Pinpoint the cell where the given text exists, returning its [X, Y] midpoint coordinate. 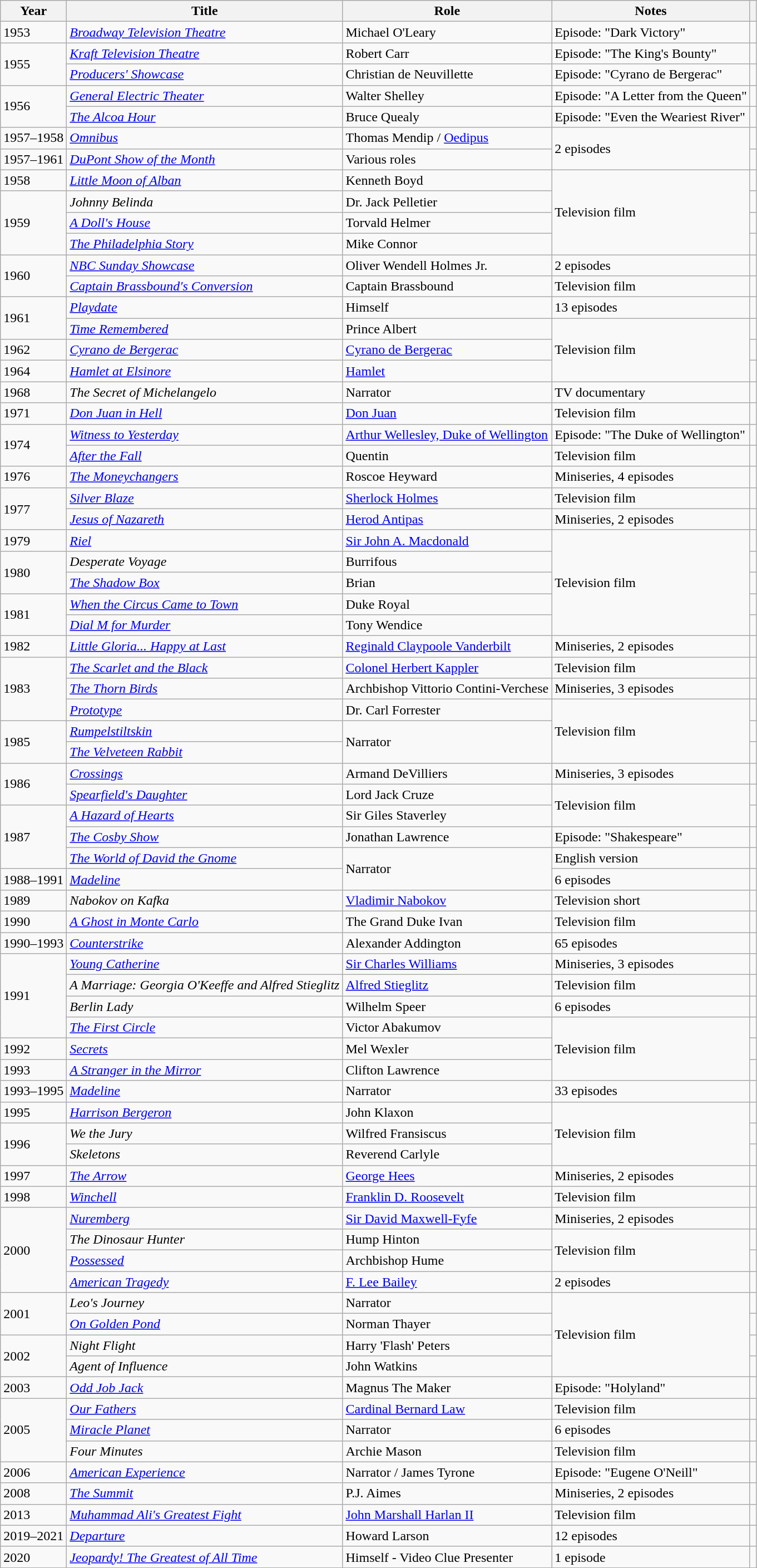
Jonathan Lawrence [447, 837]
Episode: "Cyrano de Bergerac" [651, 75]
Cardinal Bernard Law [447, 1409]
Little Moon of Alban [205, 180]
Sir John A. Macdonald [447, 540]
Colonel Herbert Kappler [447, 668]
Herod Antipas [447, 519]
Brian [447, 583]
Dr. Carl Forrester [447, 710]
The Moneychangers [205, 477]
After the Fall [205, 456]
1983 [33, 689]
1986 [33, 784]
Sherlock Holmes [447, 498]
Christian de Neuvillette [447, 75]
1993 [33, 1070]
Departure [205, 1536]
1997 [33, 1176]
1992 [33, 1049]
1962 [33, 350]
Lord Jack Cruze [447, 795]
1985 [33, 742]
The Alcoa Hour [205, 117]
The Grand Duke Ivan [447, 921]
P.J. Aimes [447, 1493]
2020 [33, 1557]
Our Fathers [205, 1409]
Leo's Journey [205, 1303]
Howard Larson [447, 1536]
Sir Charles Williams [447, 964]
Quentin [447, 456]
2005 [33, 1430]
1979 [33, 540]
Berlin Lady [205, 1007]
The First Circle [205, 1028]
The Scarlet and the Black [205, 668]
1953 [33, 32]
Robert Carr [447, 53]
General Electric Theater [205, 96]
Miracle Planet [205, 1430]
1957–1958 [33, 138]
Jesus of Nazareth [205, 519]
Omnibus [205, 138]
Don Juan in Hell [205, 413]
Torvald Helmer [447, 223]
We the Jury [205, 1133]
Episode: "Eugene O'Neill" [651, 1472]
Captain Brassbound [447, 287]
Alexander Addington [447, 943]
Sir David Maxwell-Fyfe [447, 1218]
1987 [33, 837]
Victor Abakumov [447, 1028]
Silver Blaze [205, 498]
Episode: "The King's Bounty" [651, 53]
Producers' Showcase [205, 75]
Dial M for Murder [205, 625]
Four Minutes [205, 1451]
Winchell [205, 1197]
Dr. Jack Pelletier [447, 201]
Miniseries, 4 episodes [651, 477]
Harry 'Flash' Peters [447, 1345]
2013 [33, 1515]
NBC Sunday Showcase [205, 265]
Prince Albert [447, 329]
Jeopardy! The Greatest of All Time [205, 1557]
65 episodes [651, 943]
12 episodes [651, 1536]
Mike Connor [447, 244]
Thomas Mendip / Oedipus [447, 138]
The Shadow Box [205, 583]
1981 [33, 614]
Oliver Wendell Holmes Jr. [447, 265]
Roscoe Heyward [447, 477]
1976 [33, 477]
A Doll's House [205, 223]
Prototype [205, 710]
Counterstrike [205, 943]
Reverend Carlyle [447, 1155]
Burrifous [447, 561]
1958 [33, 180]
When the Circus Came to Town [205, 604]
DuPont Show of the Month [205, 159]
2019–2021 [33, 1536]
Reginald Claypoole Vanderbilt [447, 647]
2008 [33, 1493]
Skeletons [205, 1155]
Nabokov on Kafka [205, 900]
The Philadelphia Story [205, 244]
American Tragedy [205, 1281]
The Arrow [205, 1176]
The Dinosaur Hunter [205, 1239]
Tony Wendice [447, 625]
Wilhelm Speer [447, 1007]
Clifton Lawrence [447, 1070]
Riel [205, 540]
Arthur Wellesley, Duke of Wellington [447, 435]
1989 [33, 900]
Desperate Voyage [205, 561]
Role [447, 11]
Episode: "Holyland" [651, 1388]
The Summit [205, 1493]
Alfred Stieglitz [447, 985]
Vladimir Nabokov [447, 900]
Sir Giles Staverley [447, 816]
A Hazard of Hearts [205, 816]
Nuremberg [205, 1218]
The Thorn Birds [205, 689]
Franklin D. Roosevelt [447, 1197]
1991 [33, 996]
Agent of Influence [205, 1367]
Archie Mason [447, 1451]
1980 [33, 572]
Broadway Television Theatre [205, 32]
Hamlet at Elsinore [205, 371]
George Hees [447, 1176]
Spearfield's Daughter [205, 795]
Kraft Television Theatre [205, 53]
1971 [33, 413]
Captain Brassbound's Conversion [205, 287]
1993–1995 [33, 1091]
Norman Thayer [447, 1324]
Bruce Quealy [447, 117]
John Marshall Harlan II [447, 1515]
Rumpelstiltskin [205, 731]
1961 [33, 318]
2000 [33, 1250]
33 episodes [651, 1091]
2003 [33, 1388]
Armand DeVilliers [447, 773]
Secrets [205, 1049]
F. Lee Bailey [447, 1281]
2001 [33, 1314]
Michael O'Leary [447, 32]
Archbishop Hume [447, 1260]
Television short [651, 900]
1996 [33, 1144]
1990 [33, 921]
1990–1993 [33, 943]
A Marriage: Georgia O'Keeffe and Alfred Stieglitz [205, 985]
Various roles [447, 159]
The Secret of Michelangelo [205, 392]
Hamlet [447, 371]
Walter Shelley [447, 96]
A Ghost in Monte Carlo [205, 921]
2002 [33, 1356]
Episode: "Even the Weariest River" [651, 117]
Episode: "The Duke of Wellington" [651, 435]
Episode: "Dark Victory" [651, 32]
John Watkins [447, 1367]
Year [33, 11]
Don Juan [447, 413]
1988–1991 [33, 879]
American Experience [205, 1472]
1968 [33, 392]
Episode: "Shakespeare" [651, 837]
Night Flight [205, 1345]
A Stranger in the Mirror [205, 1070]
Crossings [205, 773]
Young Catherine [205, 964]
2006 [33, 1472]
Magnus The Maker [447, 1388]
Johnny Belinda [205, 201]
1995 [33, 1112]
Odd Job Jack [205, 1388]
1955 [33, 64]
1974 [33, 445]
1960 [33, 276]
Kenneth Boyd [447, 180]
Time Remembered [205, 329]
Narrator / James Tyrone [447, 1472]
1964 [33, 371]
The World of David the Gnome [205, 858]
Title [205, 11]
Notes [651, 11]
Episode: "A Letter from the Queen" [651, 96]
Hump Hinton [447, 1239]
1957–1961 [33, 159]
Witness to Yesterday [205, 435]
English version [651, 858]
John Klaxon [447, 1112]
Harrison Bergeron [205, 1112]
1998 [33, 1197]
Himself [447, 308]
1956 [33, 106]
The Velveteen Rabbit [205, 752]
Wilfred Fransiscus [447, 1133]
On Golden Pond [205, 1324]
Playdate [205, 308]
1982 [33, 647]
Possessed [205, 1260]
1977 [33, 509]
Little Gloria... Happy at Last [205, 647]
Himself - Video Clue Presenter [447, 1557]
1 episode [651, 1557]
Duke Royal [447, 604]
Mel Wexler [447, 1049]
1959 [33, 223]
13 episodes [651, 308]
Archbishop Vittorio Contini-Verchese [447, 689]
TV documentary [651, 392]
The Cosby Show [205, 837]
Muhammad Ali's Greatest Fight [205, 1515]
